Detect which cell encompasses the target text, then output its (X, Y) center coordinate. 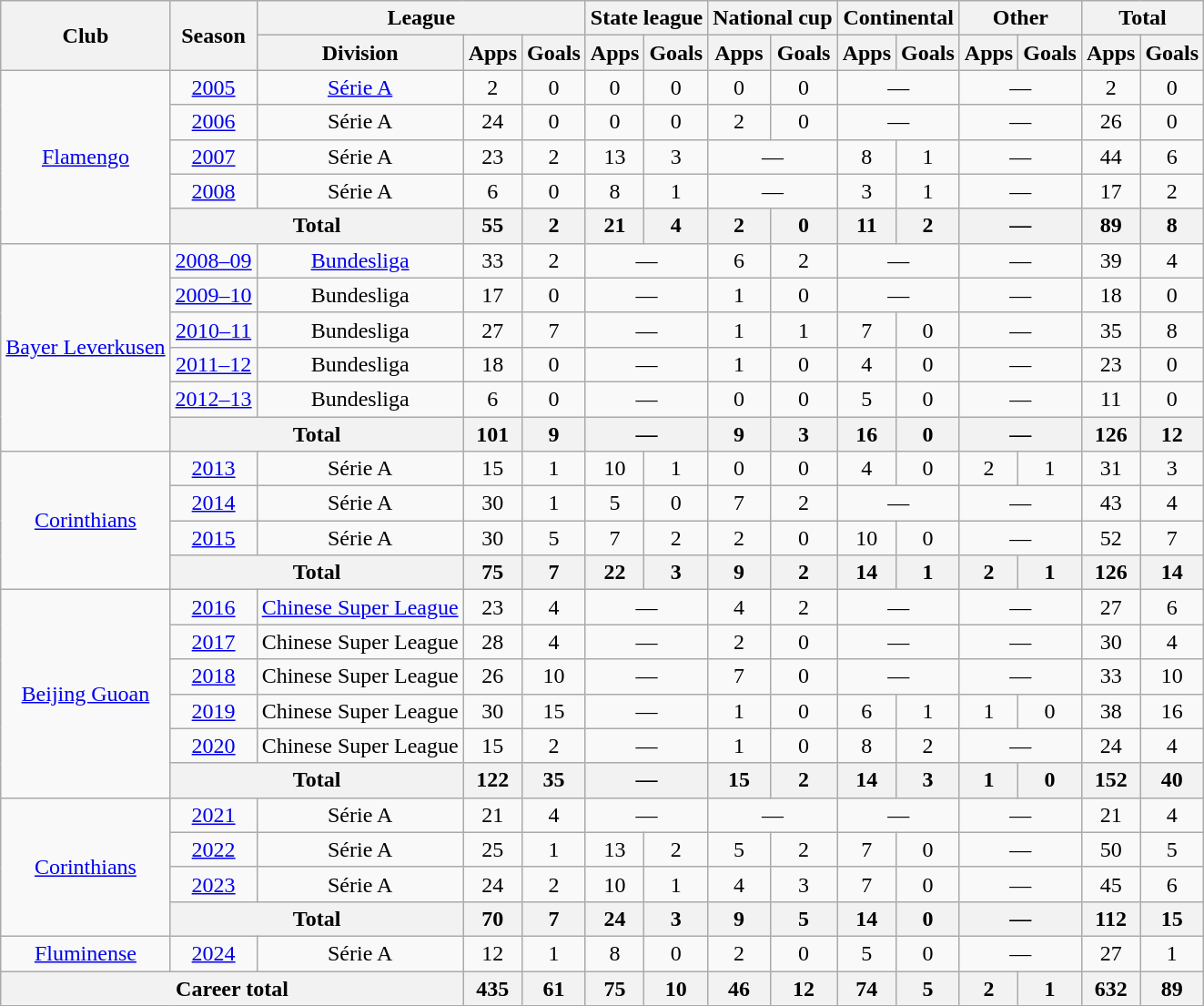
28 (492, 642)
2010–11 (213, 330)
2020 (213, 746)
2015 (213, 538)
2007 (213, 157)
2019 (213, 711)
435 (492, 988)
101 (492, 434)
2018 (213, 676)
2012–13 (213, 399)
2005 (213, 87)
112 (1110, 919)
Career total (232, 988)
2024 (213, 953)
44 (1110, 157)
2008–09 (213, 260)
2011–12 (213, 364)
39 (1110, 260)
122 (492, 780)
2008 (213, 191)
National cup (773, 18)
50 (1110, 849)
31 (1110, 469)
632 (1110, 988)
2023 (213, 884)
Club (86, 36)
Division (360, 53)
40 (1172, 780)
2016 (213, 607)
61 (554, 988)
Flamengo (86, 157)
45 (1110, 884)
Continental (898, 18)
152 (1110, 780)
43 (1110, 503)
2013 (213, 469)
2014 (213, 503)
2006 (213, 122)
52 (1110, 538)
2021 (213, 815)
55 (492, 226)
League (420, 18)
25 (492, 849)
70 (492, 919)
Season (213, 36)
Fluminense (86, 953)
38 (1110, 711)
22 (614, 573)
74 (866, 988)
2017 (213, 642)
Bayer Leverkusen (86, 347)
Beijing Guoan (86, 694)
2022 (213, 849)
Other (1020, 18)
State league (646, 18)
2009–10 (213, 295)
46 (739, 988)
